Determine the [x, y] coordinate at the center of the cell enclosing the given text.  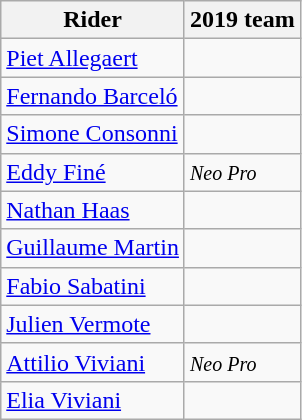
2019 team [242, 20]
Eddy Finé [93, 172]
Simone Consonni [93, 134]
Rider [93, 20]
Fabio Sabatini [93, 286]
Julien Vermote [93, 324]
Elia Viviani [93, 400]
Attilio Viviani [93, 362]
Piet Allegaert [93, 58]
Fernando Barceló [93, 96]
Nathan Haas [93, 210]
Guillaume Martin [93, 248]
